Find where the given text appears and provide that cell's center as [X, Y] coordinate. 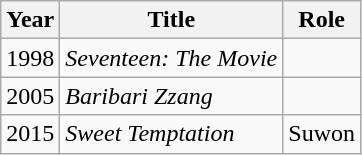
Sweet Temptation [172, 134]
Suwon [322, 134]
Title [172, 20]
Baribari Zzang [172, 96]
1998 [30, 58]
2005 [30, 96]
Role [322, 20]
2015 [30, 134]
Year [30, 20]
Seventeen: The Movie [172, 58]
